Determine the (x, y) coordinate at the center of the cell enclosing the given text.  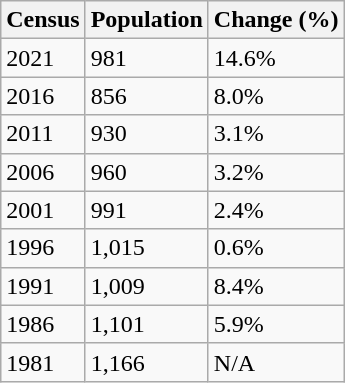
2011 (43, 134)
960 (146, 172)
N/A (276, 362)
930 (146, 134)
856 (146, 96)
3.2% (276, 172)
2006 (43, 172)
Census (43, 20)
1996 (43, 248)
1991 (43, 286)
14.6% (276, 58)
1981 (43, 362)
2001 (43, 210)
1986 (43, 324)
Change (%) (276, 20)
981 (146, 58)
2016 (43, 96)
2021 (43, 58)
1,166 (146, 362)
0.6% (276, 248)
8.0% (276, 96)
1,015 (146, 248)
1,101 (146, 324)
2.4% (276, 210)
5.9% (276, 324)
3.1% (276, 134)
991 (146, 210)
1,009 (146, 286)
8.4% (276, 286)
Population (146, 20)
